Return (X, Y) of the center of cell containing provided text 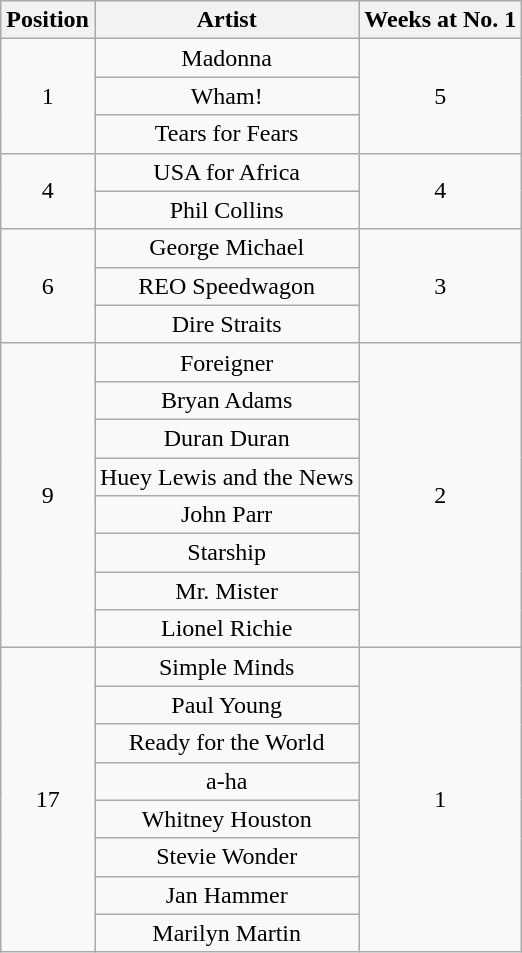
Dire Straits (226, 324)
Whitney Houston (226, 819)
a-ha (226, 781)
Jan Hammer (226, 895)
Stevie Wonder (226, 857)
Bryan Adams (226, 400)
Paul Young (226, 705)
Starship (226, 553)
Lionel Richie (226, 629)
Weeks at No. 1 (440, 20)
Wham! (226, 96)
Foreigner (226, 362)
USA for Africa (226, 172)
Position (48, 20)
Duran Duran (226, 438)
Artist (226, 20)
Mr. Mister (226, 591)
Marilyn Martin (226, 933)
6 (48, 286)
9 (48, 495)
George Michael (226, 248)
5 (440, 96)
Huey Lewis and the News (226, 477)
Madonna (226, 58)
Ready for the World (226, 743)
Tears for Fears (226, 134)
Phil Collins (226, 210)
John Parr (226, 515)
17 (48, 800)
Simple Minds (226, 667)
REO Speedwagon (226, 286)
3 (440, 286)
2 (440, 495)
